From the cell containing the given text, extract its center point as [x, y] coordinate. 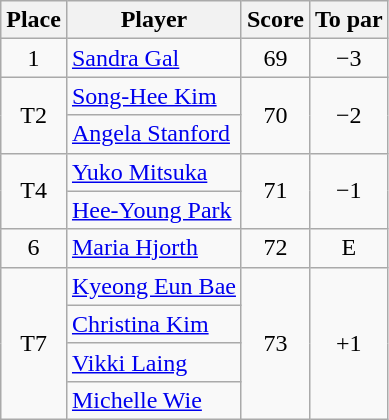
Christina Kim [154, 324]
+1 [348, 343]
T4 [34, 191]
−1 [348, 191]
73 [275, 343]
Score [275, 20]
Song-Hee Kim [154, 96]
1 [34, 58]
Vikki Laing [154, 362]
6 [34, 248]
T2 [34, 115]
71 [275, 191]
70 [275, 115]
69 [275, 58]
Angela Stanford [154, 134]
Player [154, 20]
−3 [348, 58]
T7 [34, 343]
Sandra Gal [154, 58]
To par [348, 20]
Hee-Young Park [154, 210]
Yuko Mitsuka [154, 172]
E [348, 248]
Kyeong Eun Bae [154, 286]
Maria Hjorth [154, 248]
−2 [348, 115]
Place [34, 20]
Michelle Wie [154, 400]
72 [275, 248]
